Extract the [X, Y] coordinate from the center of the cell holding the provided text.  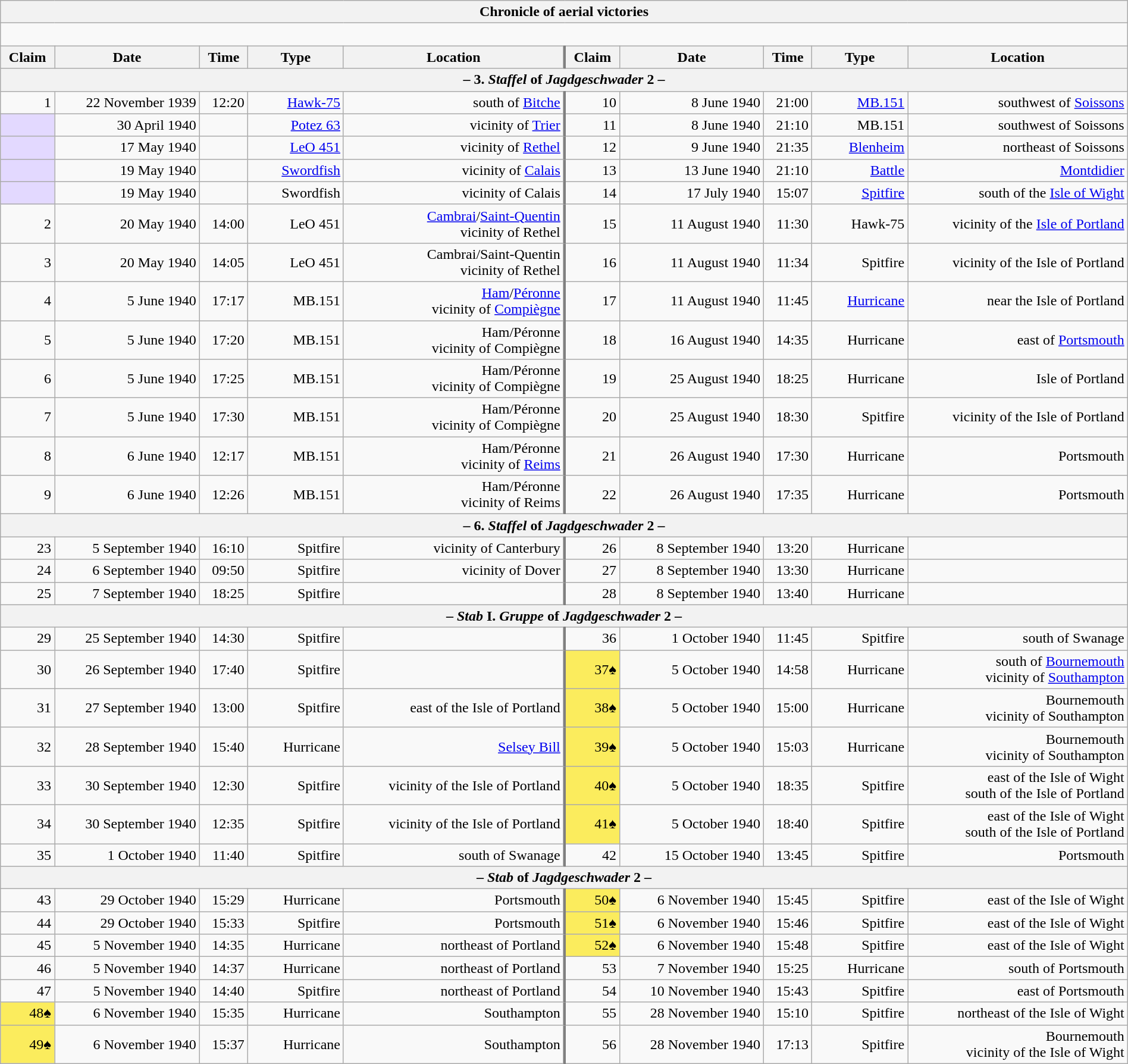
23 [27, 548]
14:00 [224, 224]
56 [593, 1044]
14:05 [224, 262]
18:35 [788, 786]
13 June 1940 [692, 170]
8 [27, 456]
15:25 [788, 968]
10 November 1940 [692, 991]
12:26 [224, 495]
25 September 1940 [127, 639]
Isle of Portland [1018, 378]
7 [27, 418]
18:40 [788, 824]
17 [593, 301]
15:35 [224, 1013]
13:00 [224, 708]
27 [593, 571]
15:37 [224, 1044]
13 [593, 170]
Battle [860, 170]
Bournemouthvicinity of the Isle of Wight [1018, 1044]
14:40 [224, 991]
17:35 [788, 495]
south of Portsmouth [1018, 968]
53 [593, 968]
24 [27, 571]
11:40 [224, 855]
36 [593, 639]
south of Bournemouthvicinity of Southampton [1018, 669]
17:13 [788, 1044]
18:30 [788, 418]
12:20 [224, 102]
15 October 1940 [692, 855]
13:40 [788, 593]
47 [27, 991]
21:35 [788, 148]
15:00 [788, 708]
22 November 1939 [127, 102]
– Stab of Jagdgeschwader 2 – [564, 878]
10 [593, 102]
south of Bitche [453, 102]
17 July 1940 [692, 193]
26 September 1940 [127, 669]
17:17 [224, 301]
northeast of the Isle of Wight [1018, 1013]
9 June 1940 [692, 148]
vicinity of Canterbury [453, 548]
14:30 [224, 639]
30 April 1940 [127, 125]
15:40 [224, 746]
39♠ [593, 746]
– Stab I. Gruppe of Jagdgeschwader 2 – [564, 616]
15:43 [788, 991]
11 [593, 125]
5 [27, 339]
26 [593, 548]
45 [27, 946]
7 September 1940 [127, 593]
south of the Isle of Wight [1018, 193]
25 [27, 593]
14 [593, 193]
12:30 [224, 786]
28 [593, 593]
37♠ [593, 669]
41♠ [593, 824]
Potez 63 [295, 125]
5 September 1940 [127, 548]
Blenheim [860, 148]
15:07 [788, 193]
12:35 [224, 824]
09:50 [224, 571]
51♠ [593, 923]
42 [593, 855]
30 [27, 669]
11:30 [788, 224]
vicinity of Dover [453, 571]
46 [27, 968]
Selsey Bill [453, 746]
16 [593, 262]
4 [27, 301]
7 November 1940 [692, 968]
29 [27, 639]
2 [27, 224]
12 [593, 148]
20 [593, 418]
18 [593, 339]
44 [27, 923]
16 August 1940 [692, 339]
28 September 1940 [127, 746]
15:29 [224, 900]
21:00 [788, 102]
Montdidier [1018, 170]
31 [27, 708]
northeast of Soissons [1018, 148]
17:40 [224, 669]
48♠ [27, 1013]
3 [27, 262]
1 [27, 102]
54 [593, 991]
17:25 [224, 378]
15:46 [788, 923]
11:34 [788, 262]
17 May 1940 [127, 148]
15:48 [788, 946]
14:37 [224, 968]
12:17 [224, 456]
43 [27, 900]
34 [27, 824]
– 6. Staffel of Jagdgeschwader 2 – [564, 525]
vicinity of Rethel [453, 148]
49♠ [27, 1044]
13:20 [788, 548]
15:45 [788, 900]
9 [27, 495]
15:03 [788, 746]
35 [27, 855]
15 [593, 224]
15:33 [224, 923]
40♠ [593, 786]
22 [593, 495]
19 [593, 378]
32 [27, 746]
13:45 [788, 855]
33 [27, 786]
38♠ [593, 708]
21 [593, 456]
6 [27, 378]
– 3. Staffel of Jagdgeschwader 2 – [564, 80]
6 September 1940 [127, 571]
13:30 [788, 571]
vicinity of Trier [453, 125]
55 [593, 1013]
52♠ [593, 946]
50♠ [593, 900]
17:20 [224, 339]
16:10 [224, 548]
15:10 [788, 1013]
14:58 [788, 669]
27 September 1940 [127, 708]
east of the Isle of Portland [453, 708]
Chronicle of aerial victories [564, 12]
near the Isle of Portland [1018, 301]
